Find where the given text appears and provide that cell's center as [x, y] coordinate. 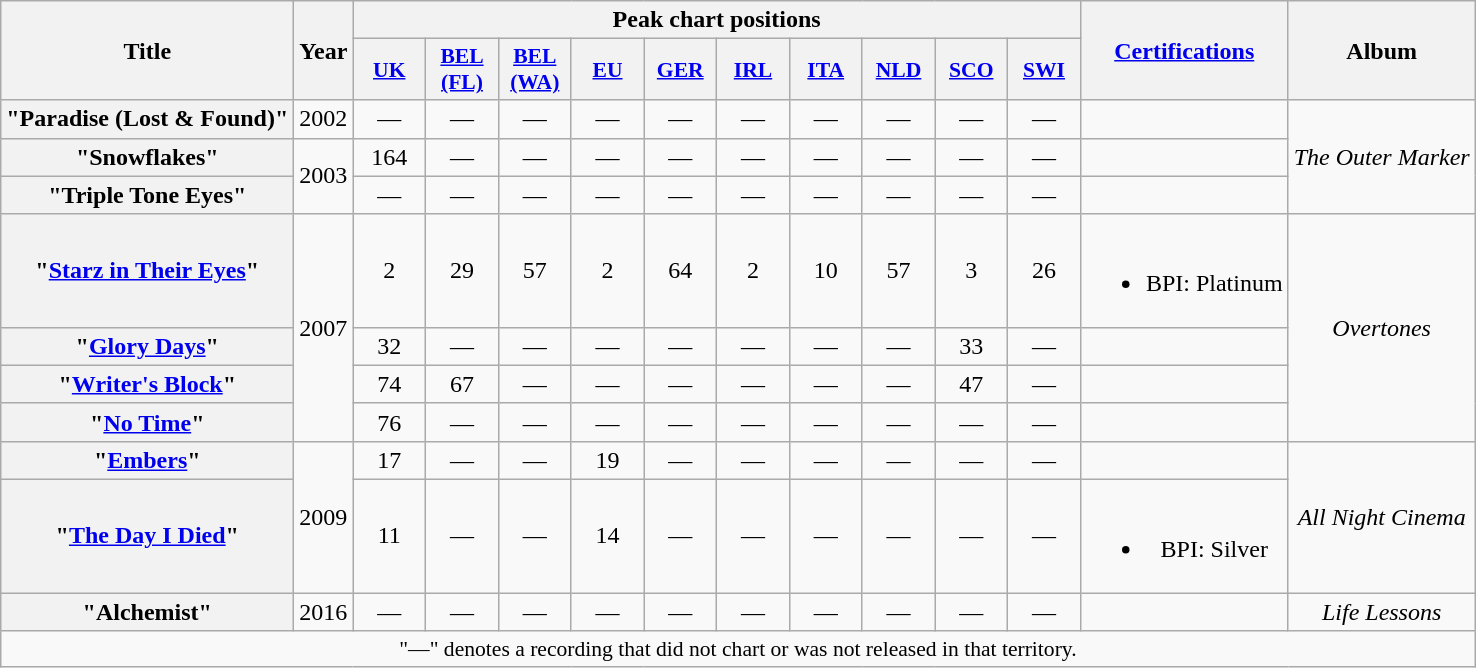
19 [608, 460]
EU [608, 70]
GER [680, 70]
26 [1044, 270]
IRL [754, 70]
64 [680, 270]
Life Lessons [1382, 611]
17 [390, 460]
BEL(FL) [462, 70]
ITA [826, 70]
47 [972, 384]
"—" denotes a recording that did not chart or was not released in that territory. [738, 649]
Title [148, 50]
The Outer Marker [1382, 157]
"Embers" [148, 460]
Certifications [1184, 50]
Year [324, 50]
SCO [972, 70]
74 [390, 384]
2016 [324, 611]
32 [390, 346]
"The Day I Died" [148, 536]
164 [390, 157]
2002 [324, 119]
"Starz in Their Eyes" [148, 270]
"Glory Days" [148, 346]
2003 [324, 176]
Album [1382, 50]
Peak chart positions [717, 20]
NLD [898, 70]
BEL(WA) [534, 70]
"Alchemist" [148, 611]
11 [390, 536]
33 [972, 346]
10 [826, 270]
67 [462, 384]
"No Time" [148, 422]
UK [390, 70]
29 [462, 270]
BPI: Platinum [1184, 270]
3 [972, 270]
"Writer's Block" [148, 384]
"Paradise (Lost & Found)" [148, 119]
Overtones [1382, 328]
BPI: Silver [1184, 536]
2007 [324, 328]
"Triple Tone Eyes" [148, 195]
SWI [1044, 70]
14 [608, 536]
"Snowflakes" [148, 157]
All Night Cinema [1382, 516]
2009 [324, 516]
76 [390, 422]
